Detect which cell encompasses the target text, then output its [X, Y] center coordinate. 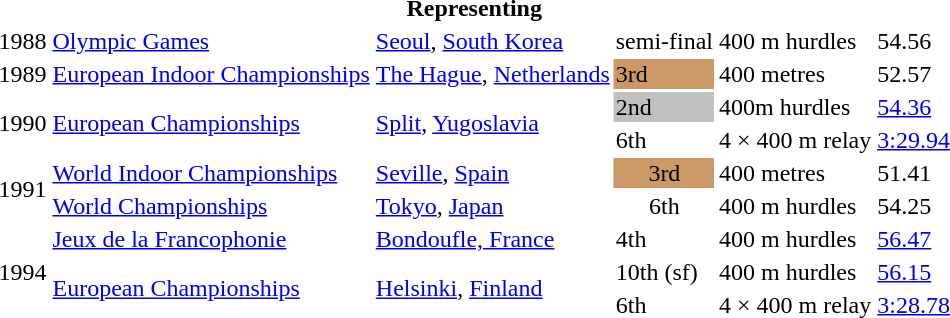
European Indoor Championships [211, 74]
semi-final [664, 41]
Seoul, South Korea [492, 41]
Tokyo, Japan [492, 206]
Jeux de la Francophonie [211, 239]
Split, Yugoslavia [492, 124]
World Indoor Championships [211, 173]
The Hague, Netherlands [492, 74]
World Championships [211, 206]
Olympic Games [211, 41]
10th (sf) [664, 272]
2nd [664, 107]
Seville, Spain [492, 173]
Bondoufle, France [492, 239]
4th [664, 239]
400m hurdles [796, 107]
European Championships [211, 124]
4 × 400 m relay [796, 140]
